Extract the (x, y) coordinate from the center of the cell holding the provided text.  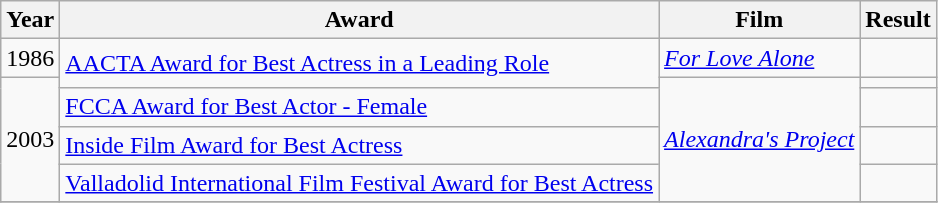
Year (30, 20)
1986 (30, 58)
Result (898, 20)
Film (760, 20)
Award (360, 20)
AACTA Award for Best Actress in a Leading Role (360, 64)
For Love Alone (760, 58)
2003 (30, 140)
Valladolid International Film Festival Award for Best Actress (360, 183)
Inside Film Award for Best Actress (360, 145)
Alexandra's Project (760, 140)
FCCA Award for Best Actor - Female (360, 107)
